Provide the [X, Y] coordinate of the cell's center where the given text is located.  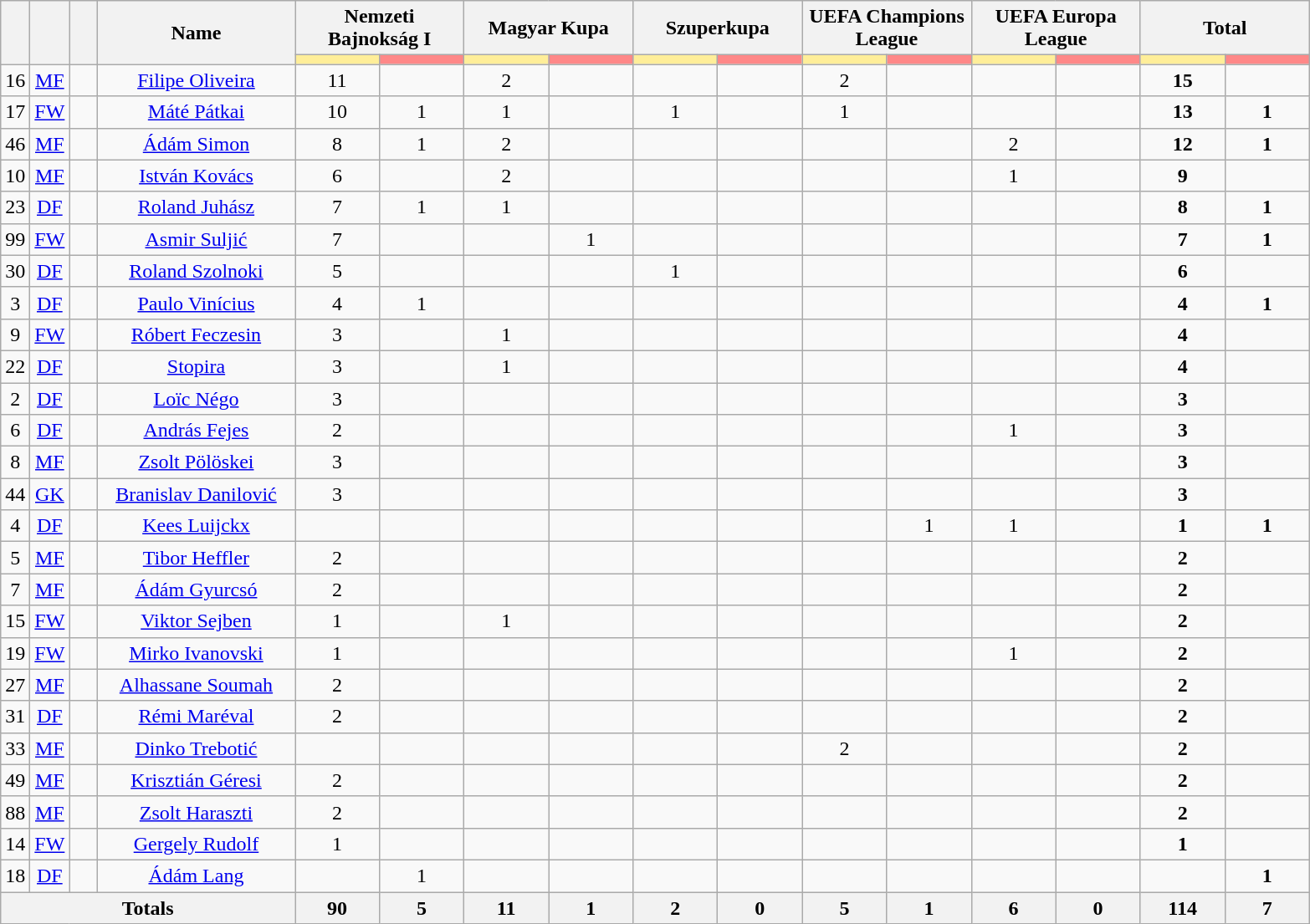
Stopira [196, 366]
András Fejes [196, 431]
88 [15, 812]
Kees Luijckx [196, 526]
12 [1183, 144]
Alhassane Soumah [196, 685]
22 [15, 366]
19 [15, 653]
UEFA Champions League [887, 28]
Ádám Lang [196, 876]
István Kovács [196, 176]
Róbert Feczesin [196, 334]
Zsolt Haraszti [196, 812]
16 [15, 80]
114 [1183, 907]
Branislav Danilović [196, 494]
99 [15, 239]
Viktor Sejben [196, 621]
49 [15, 780]
Máté Pátkai [196, 112]
Magyar Kupa [549, 28]
18 [15, 876]
Rémi Maréval [196, 717]
Loïc Négo [196, 399]
Zsolt Pölöskei [196, 462]
UEFA Europa League [1056, 28]
Gergely Rudolf [196, 844]
31 [15, 717]
14 [15, 844]
Roland Szolnoki [196, 271]
Asmir Suljić [196, 239]
Tibor Heffler [196, 558]
Roland Juhász [196, 207]
33 [15, 748]
Ádám Simon [196, 144]
90 [336, 907]
Ádám Gyurcsó [196, 590]
13 [1183, 112]
46 [15, 144]
GK [50, 494]
44 [15, 494]
23 [15, 207]
Total [1225, 28]
17 [15, 112]
Totals [148, 907]
30 [15, 271]
Krisztián Géresi [196, 780]
Paulo Vinícius [196, 303]
Nemzeti Bajnokság I [379, 28]
Szuperkupa [718, 28]
27 [15, 685]
Dinko Trebotić [196, 748]
Name [196, 33]
Mirko Ivanovski [196, 653]
Filipe Oliveira [196, 80]
